Detect which cell encompasses the target text, then output its (x, y) center coordinate. 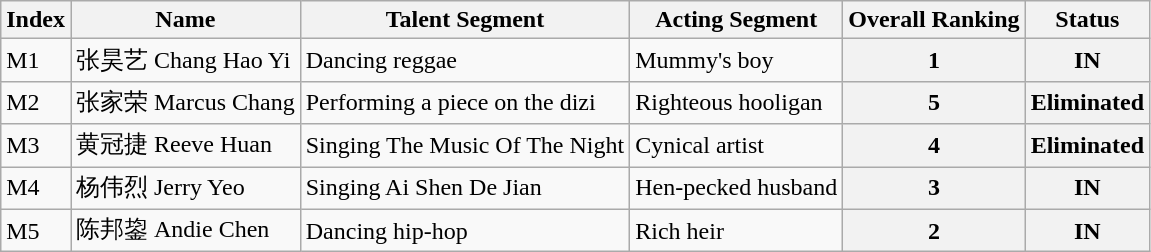
Singing Ai Shen De Jian (465, 188)
Overall Ranking (934, 20)
5 (934, 102)
Performing a piece on the dizi (465, 102)
Dancing reggae (465, 60)
M2 (36, 102)
Rich heir (736, 230)
杨伟烈 Jerry Yeo (185, 188)
Index (36, 20)
Hen-pecked husband (736, 188)
Righteous hooligan (736, 102)
2 (934, 230)
黄冠捷 Reeve Huan (185, 146)
M1 (36, 60)
张昊艺 Chang Hao Yi (185, 60)
1 (934, 60)
Cynical artist (736, 146)
M3 (36, 146)
Dancing hip-hop (465, 230)
陈邦鋆 Andie Chen (185, 230)
Mummy's boy (736, 60)
4 (934, 146)
张家荣 Marcus Chang (185, 102)
Acting Segment (736, 20)
Talent Segment (465, 20)
3 (934, 188)
Singing The Music Of The Night (465, 146)
Name (185, 20)
M4 (36, 188)
Status (1087, 20)
M5 (36, 230)
